Pinpoint the cell where the given text exists, returning its [x, y] midpoint coordinate. 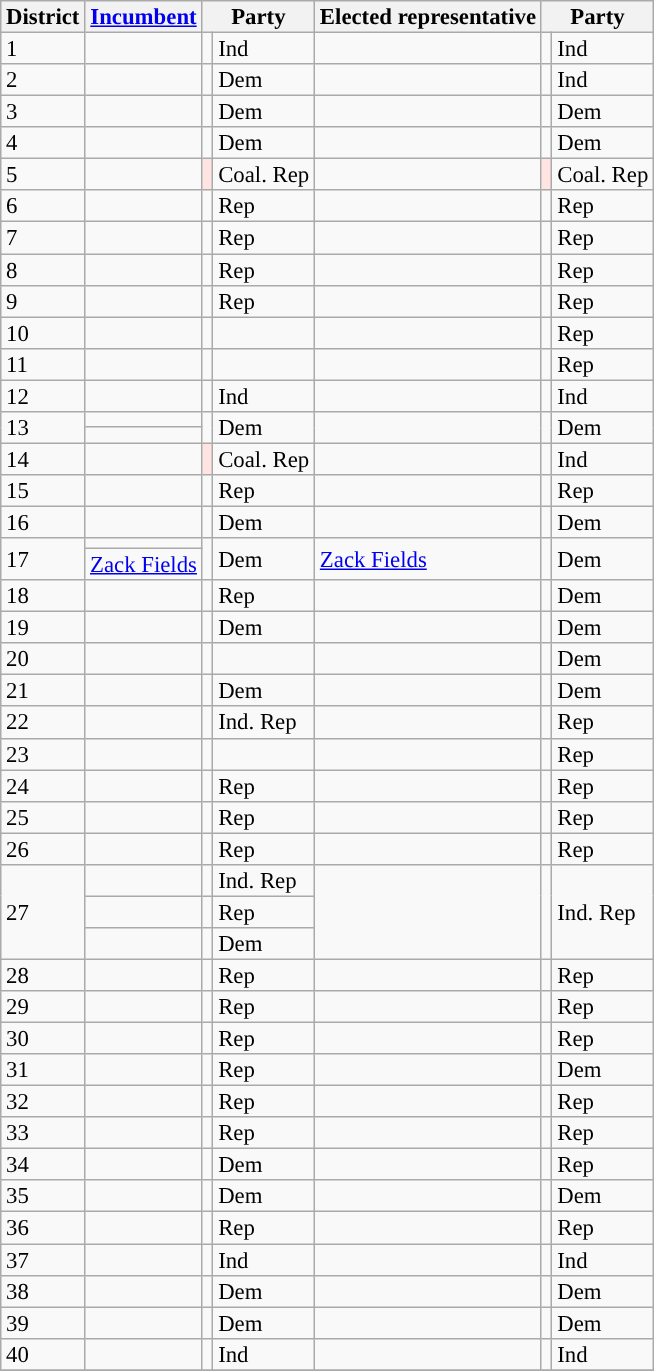
25 [43, 817]
24 [43, 786]
2 [43, 80]
21 [43, 691]
33 [43, 1133]
Incumbent [144, 17]
18 [43, 596]
13 [43, 428]
39 [43, 1323]
4 [43, 143]
District [43, 17]
17 [43, 559]
32 [43, 1102]
34 [43, 1165]
12 [43, 396]
40 [43, 1354]
22 [43, 723]
14 [43, 459]
9 [43, 301]
5 [43, 175]
3 [43, 112]
Elected representative [428, 17]
31 [43, 1070]
36 [43, 1228]
38 [43, 1291]
35 [43, 1196]
16 [43, 522]
8 [43, 270]
1 [43, 49]
27 [43, 912]
20 [43, 659]
15 [43, 491]
29 [43, 1007]
19 [43, 628]
6 [43, 206]
11 [43, 364]
23 [43, 754]
10 [43, 333]
37 [43, 1260]
30 [43, 1039]
26 [43, 849]
28 [43, 975]
7 [43, 238]
